Detect which cell encompasses the target text, then output its (x, y) center coordinate. 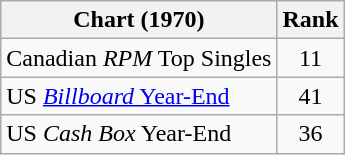
US Cash Box Year-End (139, 134)
41 (310, 96)
11 (310, 58)
Chart (1970) (139, 20)
US Billboard Year-End (139, 96)
36 (310, 134)
Canadian RPM Top Singles (139, 58)
Rank (310, 20)
